Return [X, Y] of the center of cell containing provided text 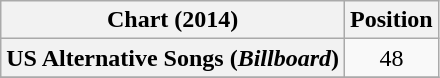
48 [392, 58]
US Alternative Songs (Billboard) [173, 58]
Chart (2014) [173, 20]
Position [392, 20]
